Search for the cell housing the specified text and yield its (X, Y) center coordinate. 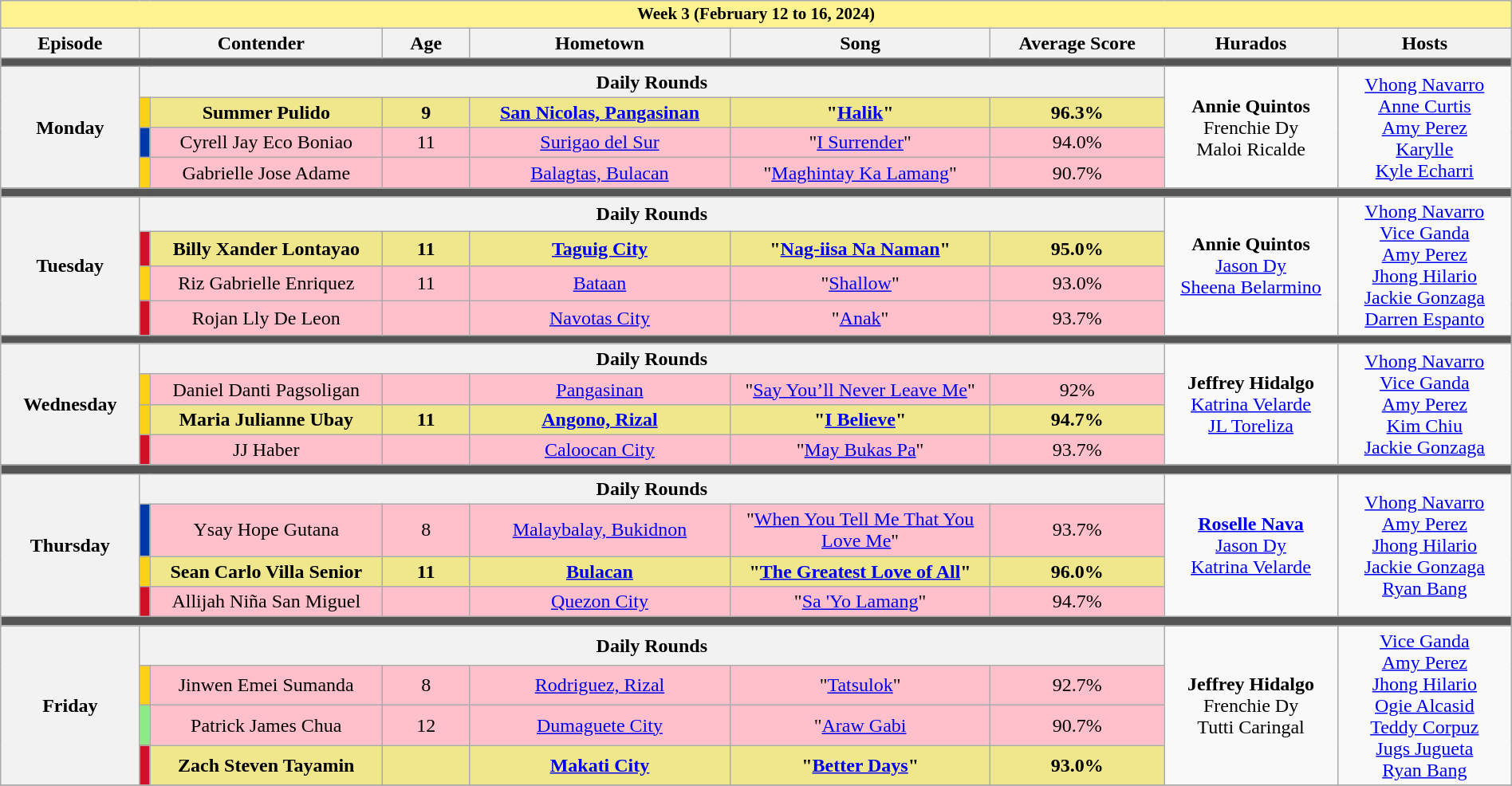
Allijah Niña San Miguel (266, 602)
9 (426, 112)
"Say You’ll Never Leave Me" (860, 389)
Song (860, 43)
Hosts (1424, 43)
12 (426, 725)
Tuesday (70, 266)
Annie QuintosFrenchie DyMaloi Ricalde (1251, 128)
Roselle NavaJason DyKatrina Velarde (1251, 545)
96.0% (1077, 572)
"Nag-iisa Na Naman" (860, 249)
Age (426, 43)
San Nicolas, Pangasinan (600, 112)
Average Score (1077, 43)
Maria Julianne Ubay (266, 419)
"Sa 'Yo Lamang" (860, 602)
Episode (70, 43)
Monday (70, 128)
Jeffrey HidalgoKatrina VelardeJL Toreliza (1251, 404)
Rodriguez, Rizal (600, 686)
Ysay Hope Gutana (266, 531)
Friday (70, 705)
Zach Steven Tayamin (266, 765)
Pangasinan (600, 389)
92.7% (1077, 686)
Rojan Lly De Leon (266, 317)
95.0% (1077, 249)
"Araw Gabi (860, 725)
Wednesday (70, 404)
"Tatsulok" (860, 686)
JJ Haber (266, 450)
Billy Xander Lontayao (266, 249)
Jeffrey HidalgoFrenchie DyTutti Caringal (1251, 705)
Vice GandaAmy PerezJhong HilarioOgie AlcasidTeddy CorpuzJugs JuguetaRyan Bang (1424, 705)
"When You Tell Me That You Love Me" (860, 531)
Patrick James Chua (266, 725)
Cyrell Jay Eco Boniao (266, 143)
96.3% (1077, 112)
Thursday (70, 545)
Vhong NavarroVice GandaAmy PerezJhong HilarioJackie GonzagaDarren Espanto (1424, 266)
Makati City (600, 765)
Vhong NavarroVice GandaAmy PerezKim ChiuJackie Gonzaga (1424, 404)
Gabrielle Jose Adame (266, 173)
Navotas City (600, 317)
"Shallow" (860, 284)
Dumaguete City (600, 725)
Bulacan (600, 572)
Summer Pulido (266, 112)
94.0% (1077, 143)
Angono, Rizal (600, 419)
Vhong NavarroAmy PerezJhong HilarioJackie GonzagaRyan Bang (1424, 545)
Week 3 (February 12 to 16, 2024) (756, 14)
Caloocan City (600, 450)
"May Bukas Pa" (860, 450)
Contender (262, 43)
Daniel Danti Pagsoligan (266, 389)
Taguig City (600, 249)
Bataan (600, 284)
Hometown (600, 43)
"Better Days" (860, 765)
92% (1077, 389)
"I Believe" (860, 419)
Hurados (1251, 43)
"Anak" (860, 317)
Annie QuintosJason DySheena Belarmino (1251, 266)
Vhong NavarroAnne CurtisAmy PerezKarylleKyle Echarri (1424, 128)
"Maghintay Ka Lamang" (860, 173)
"Halik" (860, 112)
Sean Carlo Villa Senior (266, 572)
"I Surrender" (860, 143)
Quezon City (600, 602)
Surigao del Sur (600, 143)
"The Greatest Love of All" (860, 572)
Riz Gabrielle Enriquez (266, 284)
Jinwen Emei Sumanda (266, 686)
Malaybalay, Bukidnon (600, 531)
Balagtas, Bulacan (600, 173)
